Capture the cell that displays the provided text and extract its (X, Y) central coordinate. 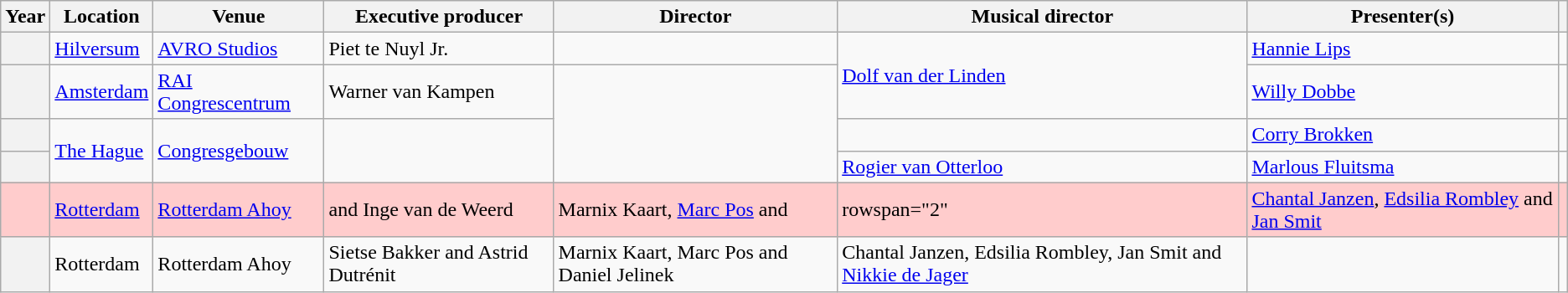
rowspan="2" (1042, 209)
Location (102, 17)
and Inge van de Weerd (439, 209)
Year (25, 17)
Director (695, 17)
Willy Dobbe (1402, 92)
Marnix Kaart, Marc Pos and Daniel Jelinek (695, 265)
Amsterdam (102, 92)
The Hague (102, 151)
AVRO Studios (239, 49)
Piet te Nuyl Jr. (439, 49)
Warner van Kampen (439, 92)
Sietse Bakker and Astrid Dutrénit (439, 265)
Executive producer (439, 17)
Hilversum (102, 49)
Presenter(s) (1402, 17)
Chantal Janzen, Edsilia Rombley and Jan Smit (1402, 209)
Congresgebouw (239, 151)
Dolf van der Linden (1042, 75)
Chantal Janzen, Edsilia Rombley, Jan Smit and Nikkie de Jager (1042, 265)
Rogier van Otterloo (1042, 167)
Hannie Lips (1402, 49)
Musical director (1042, 17)
RAI Congrescentrum (239, 92)
Venue (239, 17)
Marnix Kaart, Marc Pos and (695, 209)
Corry Brokken (1402, 135)
Marlous Fluitsma (1402, 167)
